Find where the given text appears and provide that cell's center as (x, y) coordinate. 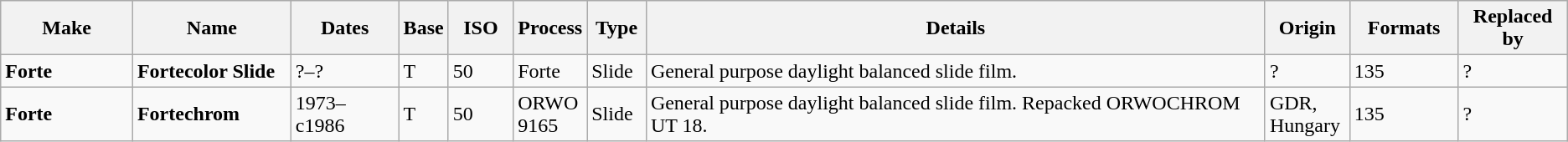
Formats (1404, 28)
Fortechrom (211, 114)
General purpose daylight balanced slide film. Repacked ORWOCHROM UT 18. (955, 114)
ISO (481, 28)
Replaced by (1513, 28)
Details (955, 28)
Name (211, 28)
ORWO 9165 (550, 114)
Origin (1307, 28)
Process (550, 28)
Fortecolor Slide (211, 71)
?–? (345, 71)
1973–c1986 (345, 114)
Base (424, 28)
GDR, Hungary (1307, 114)
Type (616, 28)
Make (67, 28)
General purpose daylight balanced slide film. (955, 71)
Dates (345, 28)
